Pinpoint the cell where the given text exists, returning its [x, y] midpoint coordinate. 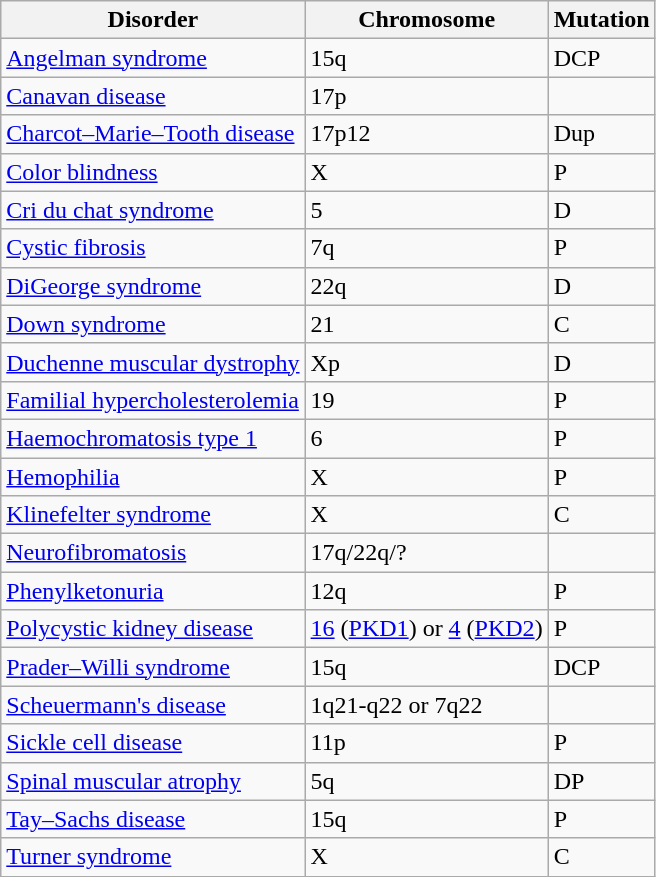
5q [426, 781]
Angelman syndrome [153, 58]
Chromosome [426, 20]
Sickle cell disease [153, 743]
Scheuermann's disease [153, 705]
22q [426, 286]
DiGeorge syndrome [153, 286]
Xp [426, 362]
DP [602, 781]
Familial hypercholesterolemia [153, 400]
Mutation [602, 20]
11p [426, 743]
12q [426, 591]
Disorder [153, 20]
Haemochromatosis type 1 [153, 438]
6 [426, 438]
Polycystic kidney disease [153, 629]
16 (PKD1) or 4 (PKD2) [426, 629]
19 [426, 400]
Prader–Willi syndrome [153, 667]
Dup [602, 134]
Color blindness [153, 172]
17q/22q/? [426, 553]
Down syndrome [153, 324]
Duchenne muscular dystrophy [153, 362]
Hemophilia [153, 477]
21 [426, 324]
Klinefelter syndrome [153, 515]
5 [426, 210]
1q21-q22 or 7q22 [426, 705]
Tay–Sachs disease [153, 819]
17p [426, 96]
Neurofibromatosis [153, 553]
Phenylketonuria [153, 591]
Charcot–Marie–Tooth disease [153, 134]
Canavan disease [153, 96]
17p12 [426, 134]
7q [426, 248]
Cystic fibrosis [153, 248]
Turner syndrome [153, 857]
Spinal muscular atrophy [153, 781]
Cri du chat syndrome [153, 210]
